Output the (x, y) coordinate of the center of the cell containing the given text.  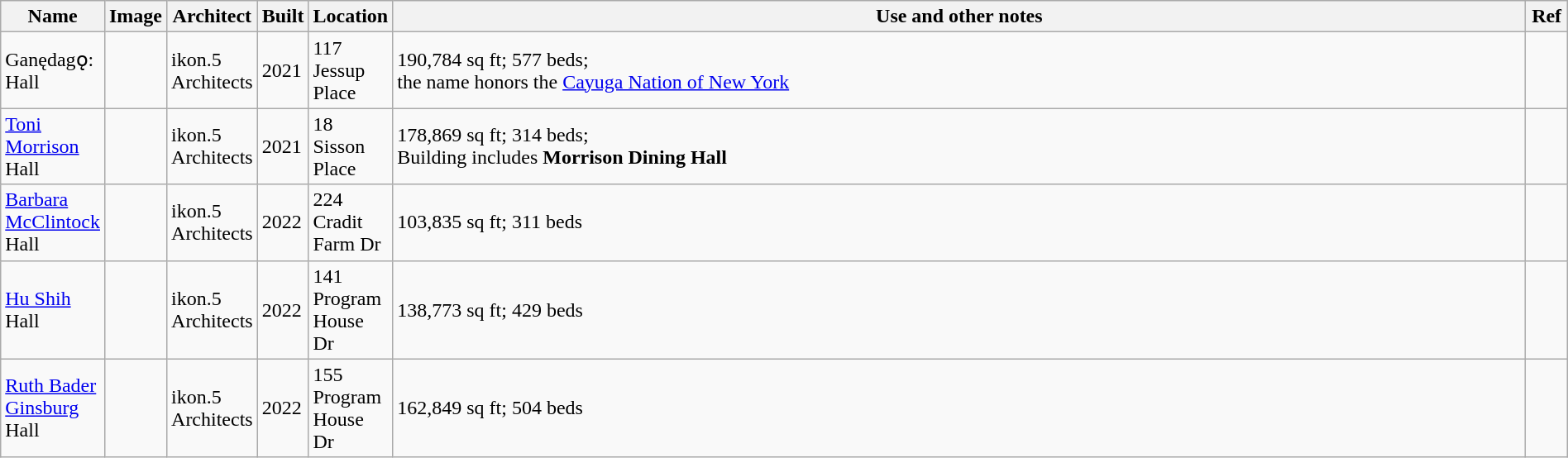
Hu Shih Hall (53, 309)
178,869 sq ft; 314 beds;Building includes Morrison Dining Hall (959, 146)
Built (283, 17)
117 Jessup Place (351, 70)
Image (136, 17)
Barbara McClintock Hall (53, 222)
155 Program House Dr (351, 408)
Use and other notes (959, 17)
Name (53, 17)
190,784 sq ft; 577 beds; the name honors the Cayuga Nation of New York (959, 70)
103,835 sq ft; 311 beds (959, 222)
138,773 sq ft; 429 beds (959, 309)
Ganędagǫ: Hall (53, 70)
Architect (213, 17)
Toni Morrison Hall (53, 146)
141 Program House Dr (351, 309)
Ref (1546, 17)
18 Sisson Place (351, 146)
162,849 sq ft; 504 beds (959, 408)
Ruth Bader Ginsburg Hall (53, 408)
224 Cradit Farm Dr (351, 222)
Location (351, 17)
